Return [X, Y] of the center of cell containing provided text 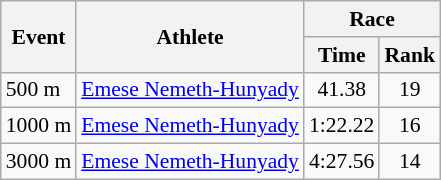
41.38 [342, 90]
19 [410, 90]
Rank [410, 55]
3000 m [38, 162]
Race [372, 19]
16 [410, 126]
Time [342, 55]
1:22.22 [342, 126]
Event [38, 36]
14 [410, 162]
Athlete [190, 36]
1000 m [38, 126]
4:27.56 [342, 162]
500 m [38, 90]
